For the text-containing cell, return its midpoint in [x, y] coordinate format. 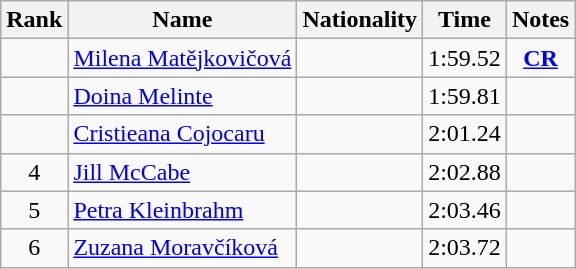
1:59.52 [465, 58]
Cristieana Cojocaru [182, 134]
2:03.72 [465, 248]
CR [540, 58]
4 [34, 172]
2:02.88 [465, 172]
Jill McCabe [182, 172]
Nationality [360, 20]
Zuzana Moravčíková [182, 248]
Time [465, 20]
Petra Kleinbrahm [182, 210]
Rank [34, 20]
6 [34, 248]
1:59.81 [465, 96]
2:03.46 [465, 210]
Doina Melinte [182, 96]
Milena Matějkovičová [182, 58]
Name [182, 20]
Notes [540, 20]
2:01.24 [465, 134]
5 [34, 210]
